Capture the cell that displays the provided text and extract its [x, y] central coordinate. 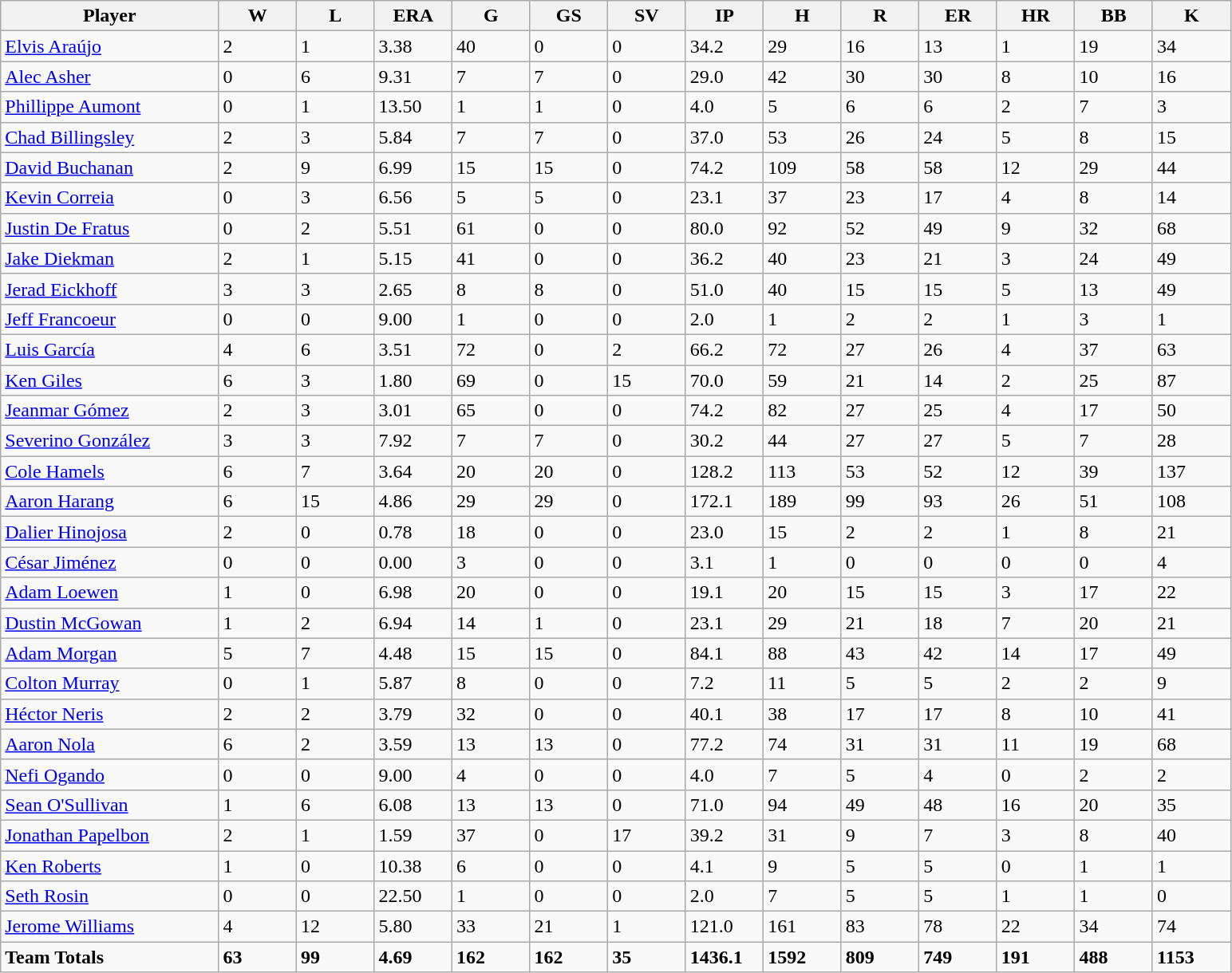
4.1 [725, 865]
Jeff Francoeur [110, 319]
83 [880, 927]
92 [803, 228]
40.1 [725, 714]
29.0 [725, 77]
Adam Loewen [110, 593]
HR [1036, 16]
Team Totals [110, 957]
Jerad Eickhoff [110, 289]
ERA [413, 16]
ER [958, 16]
BB [1114, 16]
61 [492, 228]
W [258, 16]
David Buchanan [110, 167]
Elvis Araújo [110, 46]
R [880, 16]
Jerome Williams [110, 927]
59 [803, 380]
70.0 [725, 380]
33 [492, 927]
0.78 [413, 532]
77.2 [725, 744]
749 [958, 957]
48 [958, 805]
2.65 [413, 289]
L [335, 16]
GS [569, 16]
1.59 [413, 835]
Jake Diekman [110, 258]
69 [492, 380]
Phillippe Aumont [110, 107]
4.69 [413, 957]
Player [110, 16]
Colton Murray [110, 683]
38 [803, 714]
9.31 [413, 77]
43 [880, 653]
80.0 [725, 228]
22.50 [413, 896]
Kevin Correia [110, 198]
1153 [1191, 957]
50 [1191, 411]
93 [958, 502]
121.0 [725, 927]
Seth Rosin [110, 896]
3.79 [413, 714]
34.2 [725, 46]
Héctor Neris [110, 714]
809 [880, 957]
30.2 [725, 441]
SV [647, 16]
87 [1191, 380]
13.50 [413, 107]
Adam Morgan [110, 653]
3.64 [413, 471]
39.2 [725, 835]
Severino González [110, 441]
1.80 [413, 380]
161 [803, 927]
66.2 [725, 349]
IP [725, 16]
Aaron Harang [110, 502]
94 [803, 805]
Aaron Nola [110, 744]
36.2 [725, 258]
Cole Hamels [110, 471]
28 [1191, 441]
5.84 [413, 137]
113 [803, 471]
César Jiménez [110, 562]
65 [492, 411]
488 [1114, 957]
172.1 [725, 502]
128.2 [725, 471]
5.51 [413, 228]
H [803, 16]
G [492, 16]
82 [803, 411]
3.01 [413, 411]
7.2 [725, 683]
Nefi Ogando [110, 774]
137 [1191, 471]
51 [1114, 502]
Chad Billingsley [110, 137]
Ken Roberts [110, 865]
K [1191, 16]
109 [803, 167]
6.08 [413, 805]
1436.1 [725, 957]
88 [803, 653]
Jeanmar Gómez [110, 411]
51.0 [725, 289]
1592 [803, 957]
5.15 [413, 258]
5.87 [413, 683]
7.92 [413, 441]
0.00 [413, 562]
3.1 [725, 562]
6.99 [413, 167]
6.98 [413, 593]
37.0 [725, 137]
4.86 [413, 502]
78 [958, 927]
39 [1114, 471]
10.38 [413, 865]
Dalier Hinojosa [110, 532]
108 [1191, 502]
3.59 [413, 744]
71.0 [725, 805]
Ken Giles [110, 380]
Luis García [110, 349]
6.56 [413, 198]
Sean O'Sullivan [110, 805]
Alec Asher [110, 77]
5.80 [413, 927]
Jonathan Papelbon [110, 835]
4.48 [413, 653]
3.51 [413, 349]
23.0 [725, 532]
84.1 [725, 653]
189 [803, 502]
Dustin McGowan [110, 623]
3.38 [413, 46]
191 [1036, 957]
6.94 [413, 623]
Justin De Fratus [110, 228]
19.1 [725, 593]
